Extract the [X, Y] coordinate from the center of the cell holding the provided text.  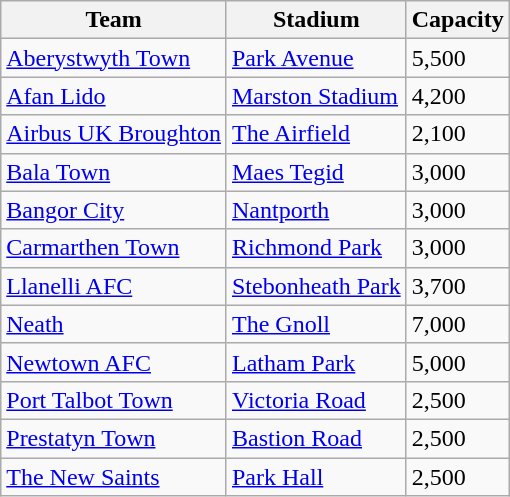
2,100 [458, 134]
Bastion Road [316, 438]
Park Avenue [316, 58]
Nantporth [316, 210]
Newtown AFC [114, 362]
4,200 [458, 96]
Neath [114, 324]
Bangor City [114, 210]
Bala Town [114, 172]
Carmarthen Town [114, 248]
Team [114, 20]
Stadium [316, 20]
Marston Stadium [316, 96]
Richmond Park [316, 248]
Afan Lido [114, 96]
5,500 [458, 58]
Maes Tegid [316, 172]
3,700 [458, 286]
Llanelli AFC [114, 286]
Port Talbot Town [114, 400]
Latham Park [316, 362]
Aberystwyth Town [114, 58]
7,000 [458, 324]
5,000 [458, 362]
The Airfield [316, 134]
Victoria Road [316, 400]
Airbus UK Broughton [114, 134]
Prestatyn Town [114, 438]
Park Hall [316, 477]
The Gnoll [316, 324]
Capacity [458, 20]
The New Saints [114, 477]
Stebonheath Park [316, 286]
